Capture the cell that displays the provided text and extract its [X, Y] central coordinate. 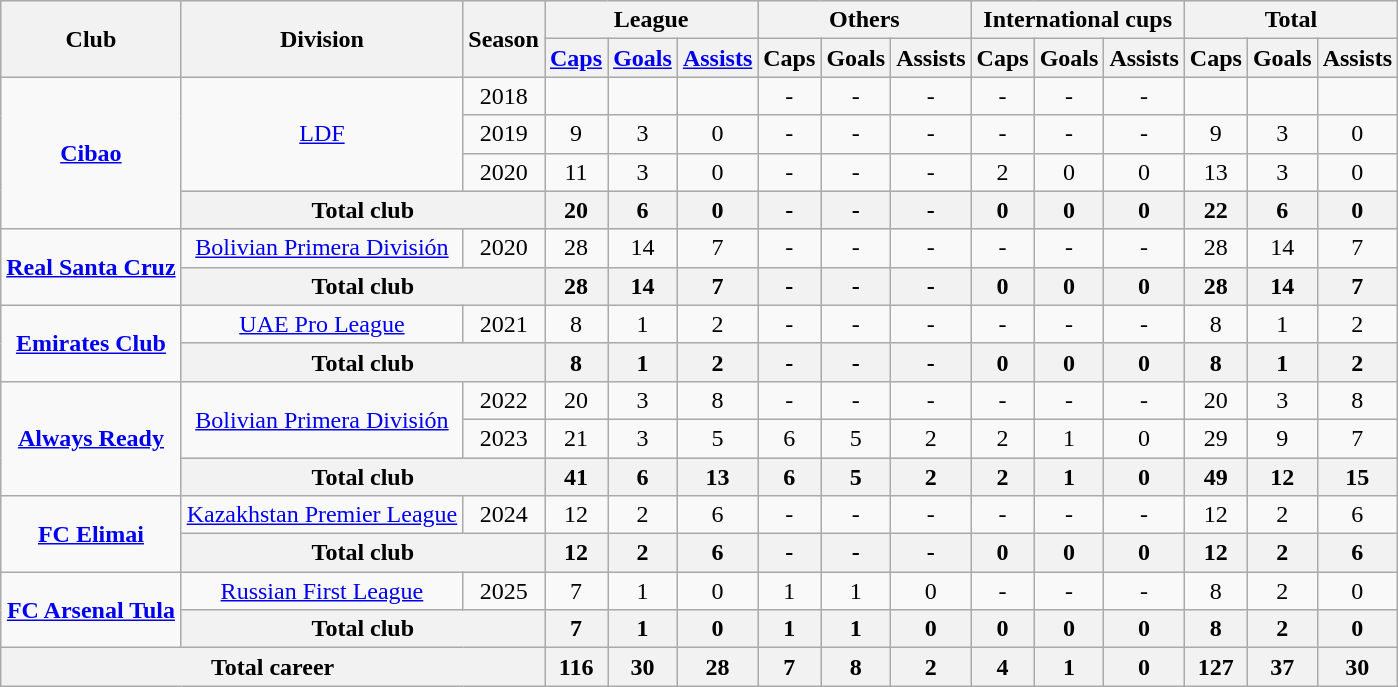
Total [1290, 20]
2025 [504, 591]
4 [1002, 667]
2022 [504, 400]
League [650, 20]
2023 [504, 438]
2018 [504, 96]
37 [1282, 667]
41 [576, 477]
Season [504, 39]
Real Santa Cruz [91, 267]
Division [322, 39]
49 [1216, 477]
Others [864, 20]
21 [576, 438]
Total career [273, 667]
Kazakhstan Premier League [322, 515]
116 [576, 667]
15 [1357, 477]
FC Arsenal Tula [91, 610]
2024 [504, 515]
Russian First League [322, 591]
Club [91, 39]
Always Ready [91, 438]
127 [1216, 667]
2019 [504, 134]
2021 [504, 324]
22 [1216, 210]
Emirates Club [91, 343]
LDF [322, 134]
UAE Pro League [322, 324]
29 [1216, 438]
Cibao [91, 153]
International cups [1078, 20]
11 [576, 172]
FC Elimai [91, 534]
